Search for the cell housing the specified text and yield its (X, Y) center coordinate. 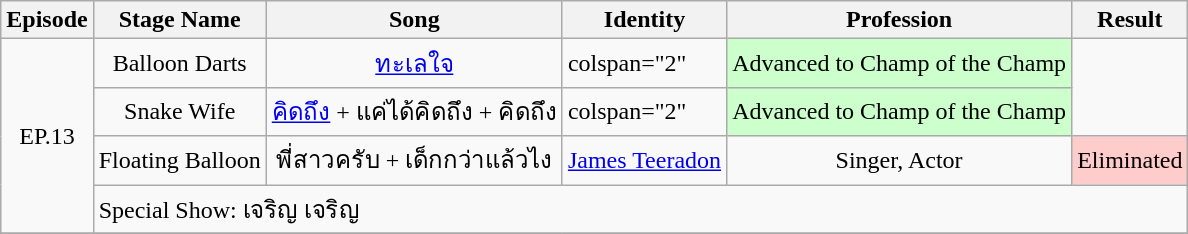
Profession (900, 20)
James Teeradon (644, 160)
คิดถึง + แค่ได้คิดถึง + คิดถึง (414, 112)
EP.13 (47, 136)
Singer, Actor (900, 160)
พี่สาวครับ + เด็กกว่าแล้วไง (414, 160)
ทะเลใจ (414, 64)
Floating Balloon (180, 160)
Episode (47, 20)
Song (414, 20)
Result (1130, 20)
Identity (644, 20)
Special Show: เจริญ เจริญ (640, 208)
Stage Name (180, 20)
Snake Wife (180, 112)
Eliminated (1130, 160)
Balloon Darts (180, 64)
